Return the (x, y) coordinate for the center point of the cell that contains the specified text.  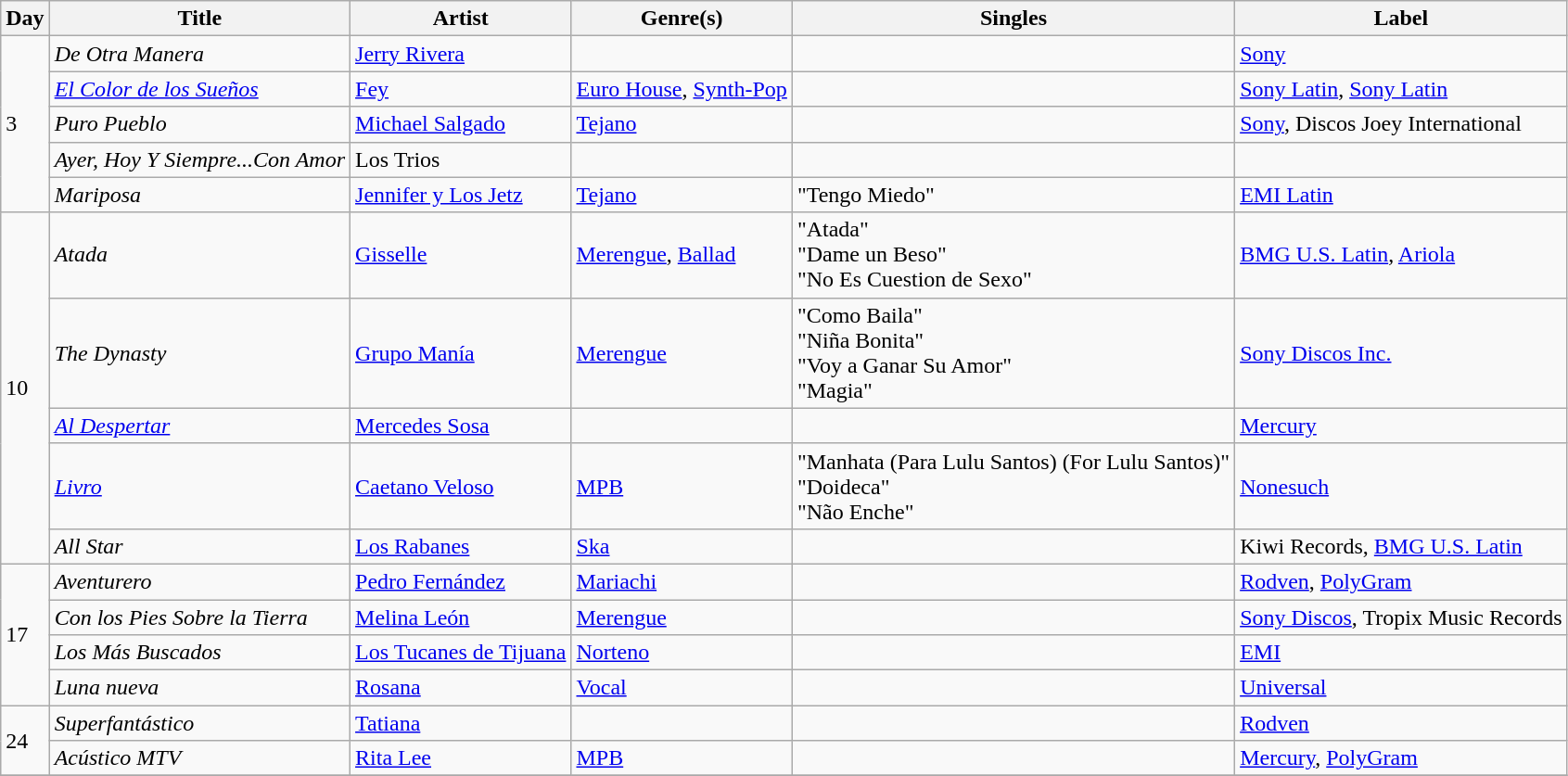
Sony, Discos Joey International (1401, 124)
The Dynasty (199, 352)
Mercedes Sosa (461, 426)
"Como Baila""Niña Bonita""Voy a Ganar Su Amor""Magia" (1013, 352)
Tatiana (461, 723)
Artist (461, 19)
Jennifer y Los Jetz (461, 195)
Mercury, PolyGram (1401, 758)
Merengue, Ballad (682, 255)
BMG U.S. Latin, Ariola (1401, 255)
Euro House, Synth-Pop (682, 89)
EMI Latin (1401, 195)
Mercury (1401, 426)
Los Tucanes de Tijuana (461, 653)
24 (25, 741)
Ayer, Hoy Y Siempre...Con Amor (199, 159)
Rodven (1401, 723)
Pedro Fernández (461, 581)
Con los Pies Sobre la Tierra (199, 617)
Puro Pueblo (199, 124)
Sony Discos Inc. (1401, 352)
Ska (682, 546)
Gisselle (461, 255)
Sony Discos, Tropix Music Records (1401, 617)
Rodven, PolyGram (1401, 581)
De Otra Manera (199, 54)
EMI (1401, 653)
Kiwi Records, BMG U.S. Latin (1401, 546)
Jerry Rivera (461, 54)
Melina León (461, 617)
Mariposa (199, 195)
Singles (1013, 19)
Norteno (682, 653)
Los Rabanes (461, 546)
Luna nueva (199, 688)
17 (25, 634)
Al Despertar (199, 426)
Sony Latin, Sony Latin (1401, 89)
Vocal (682, 688)
Fey (461, 89)
Mariachi (682, 581)
Los Trios (461, 159)
Atada (199, 255)
Michael Salgado (461, 124)
Rosana (461, 688)
Caetano Veloso (461, 486)
"Manhata (Para Lulu Santos) (For Lulu Santos)""Doideca""Não Enche" (1013, 486)
"Atada""Dame un Beso""No Es Cuestion de Sexo" (1013, 255)
Universal (1401, 688)
Sony (1401, 54)
Rita Lee (461, 758)
Genre(s) (682, 19)
3 (25, 124)
El Color de los Sueños (199, 89)
10 (25, 388)
Acústico MTV (199, 758)
Day (25, 19)
Label (1401, 19)
Livro (199, 486)
Nonesuch (1401, 486)
Los Más Buscados (199, 653)
Grupo Manía (461, 352)
Superfantástico (199, 723)
All Star (199, 546)
Aventurero (199, 581)
"Tengo Miedo" (1013, 195)
Title (199, 19)
